Locate the cell with the specified text and output its [X, Y] center coordinate. 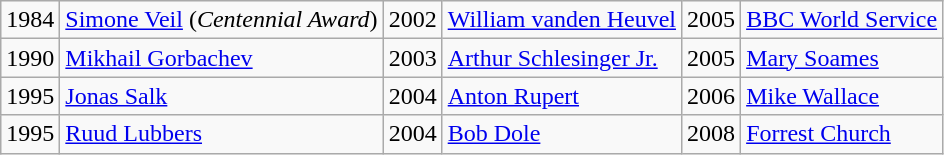
Anton Rupert [562, 96]
Simone Veil (Centennial Award) [222, 20]
BBC World Service [842, 20]
Arthur Schlesinger Jr. [562, 58]
Ruud Lubbers [222, 134]
2006 [712, 96]
2002 [412, 20]
Mike Wallace [842, 96]
2008 [712, 134]
1984 [30, 20]
Bob Dole [562, 134]
Mary Soames [842, 58]
2003 [412, 58]
Mikhail Gorbachev [222, 58]
William vanden Heuvel [562, 20]
Forrest Church [842, 134]
1990 [30, 58]
Jonas Salk [222, 96]
